Find where the given text appears and provide that cell's center as [x, y] coordinate. 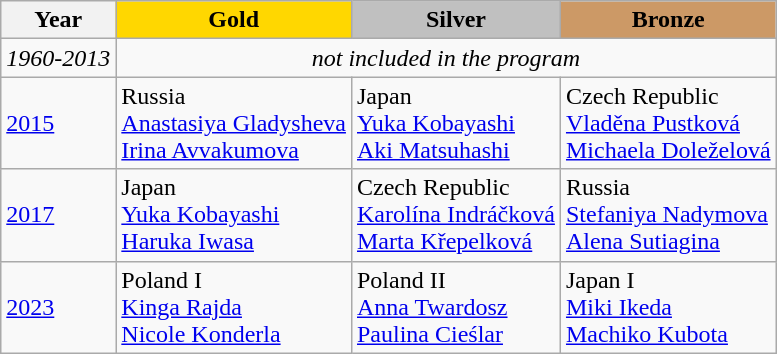
Czech Republic Vladěna PustkováMichaela Doleželová [668, 123]
Poland II Anna TwardoszPaulina Cieślar [456, 307]
Year [58, 20]
Russia Anastasiya GladyshevaIrina Avvakumova [234, 123]
2015 [58, 123]
2023 [58, 307]
Silver [456, 20]
Gold [234, 20]
Japan Yuka KobayashiHaruka Iwasa [234, 215]
Russia Stefaniya NadymovaAlena Sutiagina [668, 215]
Czech Republic Karolína IndráčkováMarta Křepelková [456, 215]
not included in the program [446, 58]
Japan Yuka KobayashiAki Matsuhashi [456, 123]
1960-2013 [58, 58]
Japan I Miki IkedaMachiko Kubota [668, 307]
Bronze [668, 20]
Poland I Kinga RajdaNicole Konderla [234, 307]
2017 [58, 215]
